Scan for the cell matching the given text and deliver its (x, y) coordinate at center. 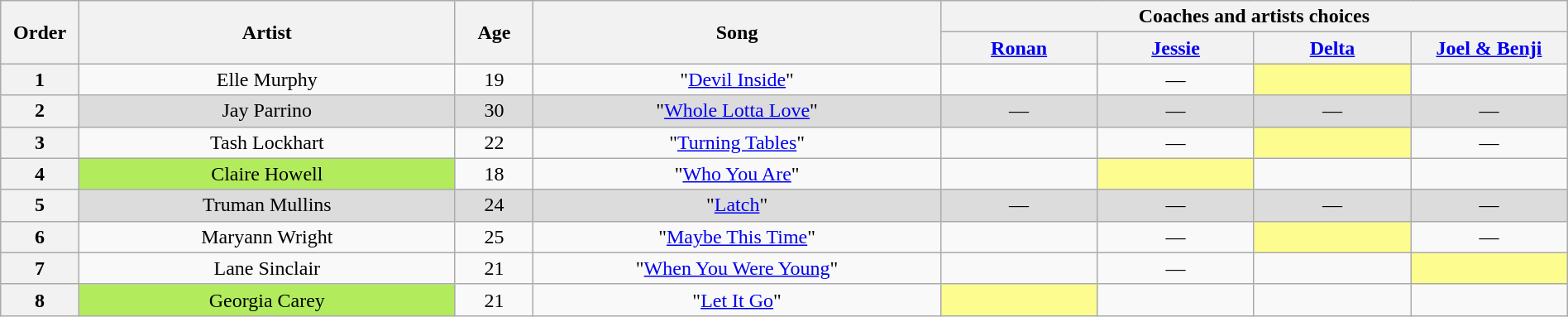
"Maybe This Time" (738, 237)
"Let It Go" (738, 300)
8 (40, 300)
30 (495, 111)
3 (40, 142)
19 (495, 79)
22 (495, 142)
Georgia Carey (266, 300)
Joel & Benji (1489, 48)
Delta (1331, 48)
Ronan (1019, 48)
25 (495, 237)
"Devil Inside" (738, 79)
24 (495, 205)
6 (40, 237)
4 (40, 174)
Song (738, 32)
Maryann Wright (266, 237)
5 (40, 205)
7 (40, 268)
2 (40, 111)
Artist (266, 32)
"Turning Tables" (738, 142)
1 (40, 79)
Elle Murphy (266, 79)
Claire Howell (266, 174)
"Whole Lotta Love" (738, 111)
18 (495, 174)
Order (40, 32)
Jay Parrino (266, 111)
"When You Were Young" (738, 268)
Truman Mullins (266, 205)
Coaches and artists choices (1254, 17)
Lane Sinclair (266, 268)
Age (495, 32)
Jessie (1176, 48)
"Who You Are" (738, 174)
"Latch" (738, 205)
Tash Lockhart (266, 142)
